Detect which cell encompasses the target text, then output its [x, y] center coordinate. 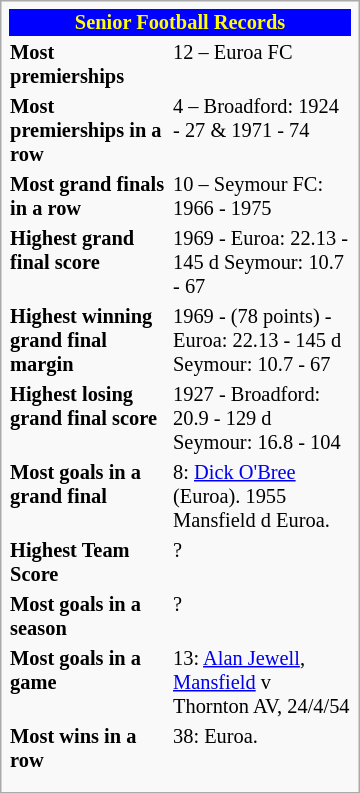
Most goals in a game [89, 682]
1927 - Broadford: 20.9 - 129 d Seymour: 16.8 - 104 [262, 418]
Most wins in a row [89, 748]
12 – Euroa FC [262, 64]
1969 - (78 points) - Euroa: 22.13 - 145 d Seymour: 10.7 - 67 [262, 340]
38: Euroa. [262, 748]
1969 - Euroa: 22.13 - 145 d Seymour: 10.7 - 67 [262, 262]
Highest losing grand final score [89, 418]
Highest grand final score [89, 262]
Highest winning grand final margin [89, 340]
Most premierships [89, 64]
10 – Seymour FC: 1966 - 1975 [262, 196]
4 – Broadford: 1924 - 27 & 1971 - 74 [262, 130]
8: Dick O'Bree (Euroa). 1955 Mansfield d Euroa. [262, 496]
13: Alan Jewell, Mansfield v Thornton AV, 24/4/54 [262, 682]
Senior Football Records [180, 22]
Highest Team Score [89, 562]
Most premierships in a row [89, 130]
Most grand finals in a row [89, 196]
Most goals in a grand final [89, 496]
Most goals in a season [89, 616]
